Identify which cell holds the provided text, then report its [x, y] central coordinate. 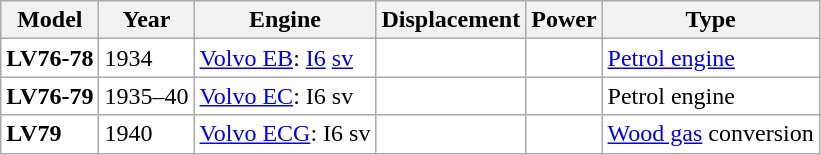
LV76-78 [50, 58]
Type [710, 20]
Volvo EB: I6 sv [285, 58]
Displacement [451, 20]
Engine [285, 20]
LV76-79 [50, 96]
Volvo EC: I6 sv [285, 96]
Volvo ECG: I6 sv [285, 134]
1934 [146, 58]
1935–40 [146, 96]
LV79 [50, 134]
Power [564, 20]
Wood gas conversion [710, 134]
Model [50, 20]
1940 [146, 134]
Year [146, 20]
